Find where the given text appears and provide that cell's center as [x, y] coordinate. 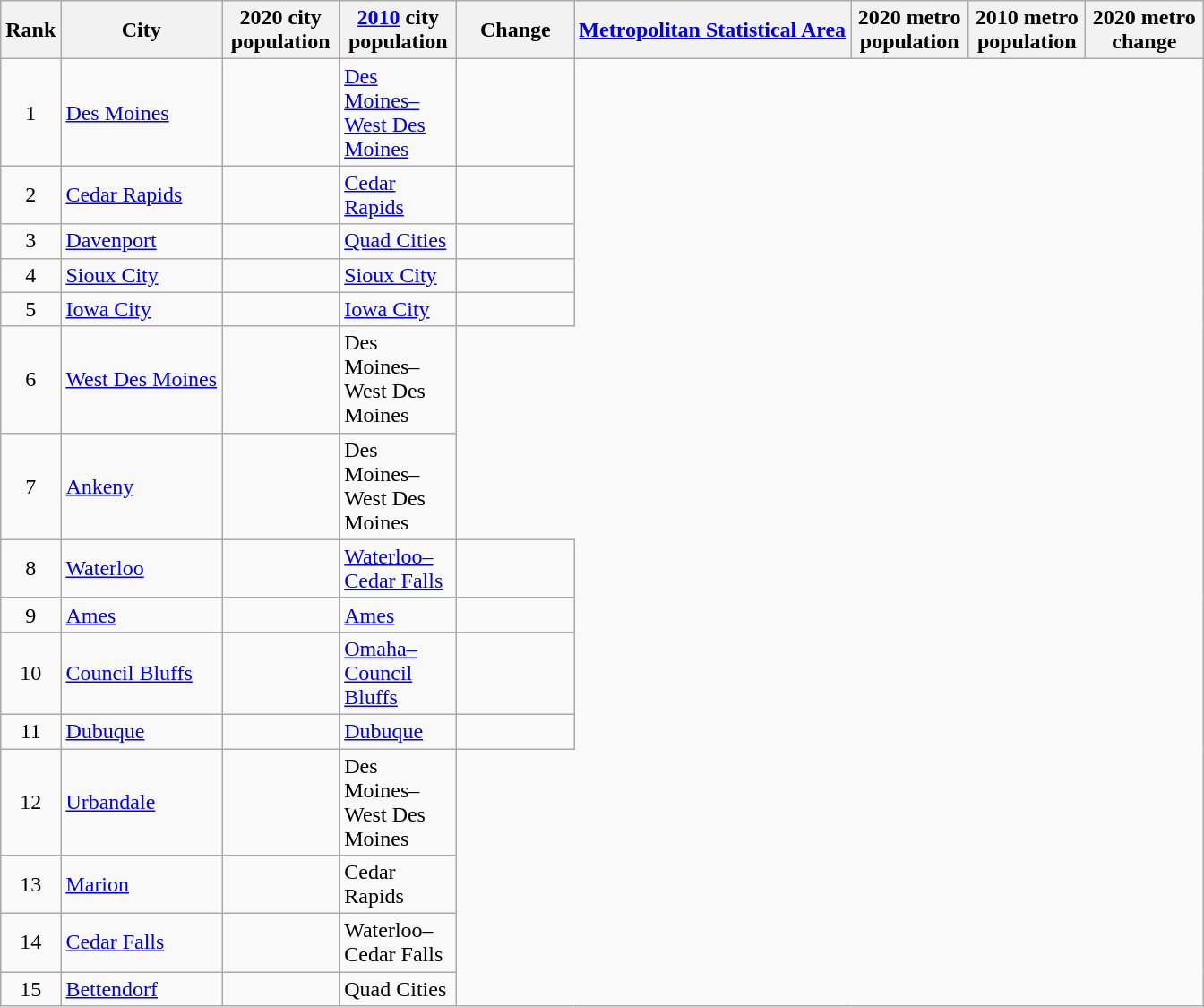
Bettendorf [142, 989]
12 [30, 803]
City [142, 30]
Davenport [142, 241]
West Des Moines [142, 380]
2020 city population [281, 30]
2010 city population [398, 30]
7 [30, 486]
2020 metro population [910, 30]
6 [30, 380]
9 [30, 615]
8 [30, 568]
10 [30, 673]
Metropolitan Statistical Area [713, 30]
11 [30, 731]
4 [30, 275]
13 [30, 885]
Urbandale [142, 803]
Ankeny [142, 486]
Marion [142, 885]
5 [30, 309]
1 [30, 113]
Change [516, 30]
3 [30, 241]
2010 metro population [1027, 30]
15 [30, 989]
Waterloo [142, 568]
Council Bluffs [142, 673]
14 [30, 942]
Omaha–Council Bluffs [398, 673]
Des Moines [142, 113]
2020 metro change [1145, 30]
2 [30, 195]
Cedar Falls [142, 942]
Rank [30, 30]
